For the text-containing cell, return its midpoint in [X, Y] coordinate format. 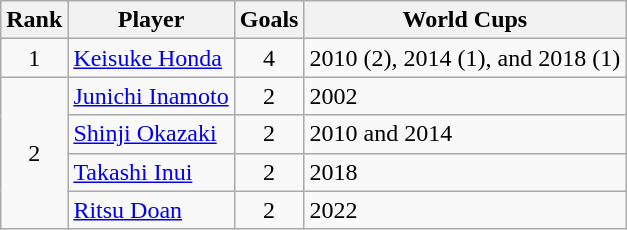
Keisuke Honda [151, 58]
2018 [465, 172]
2010 and 2014 [465, 134]
Goals [269, 20]
2010 (2), 2014 (1), and 2018 (1) [465, 58]
4 [269, 58]
2002 [465, 96]
Junichi Inamoto [151, 96]
2022 [465, 210]
Rank [34, 20]
Player [151, 20]
World Cups [465, 20]
Takashi Inui [151, 172]
Shinji Okazaki [151, 134]
Ritsu Doan [151, 210]
1 [34, 58]
